Return (x, y) of the center of cell containing provided text 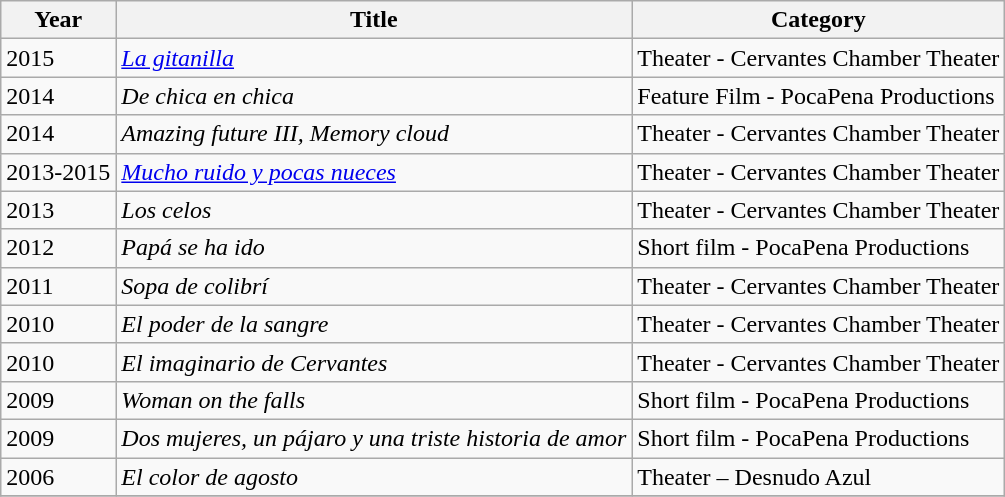
El poder de la sangre (374, 324)
Woman on the falls (374, 400)
El color de agosto (374, 477)
Mucho ruido y pocas nueces (374, 172)
De chica en chica (374, 96)
Dos mujeres, un pájaro y una triste historia de amor (374, 438)
2012 (58, 248)
Category (818, 20)
2006 (58, 477)
Theater – Desnudo Azul (818, 477)
2013-2015 (58, 172)
El imaginario de Cervantes (374, 362)
Papá se ha ido (374, 248)
Los celos (374, 210)
Feature Film - PocaPena Productions (818, 96)
Sopa de colibrí (374, 286)
Year (58, 20)
2011 (58, 286)
2013 (58, 210)
Title (374, 20)
La gitanilla (374, 58)
2015 (58, 58)
Amazing future III, Memory cloud (374, 134)
